Identify which cell holds the provided text, then report its [X, Y] central coordinate. 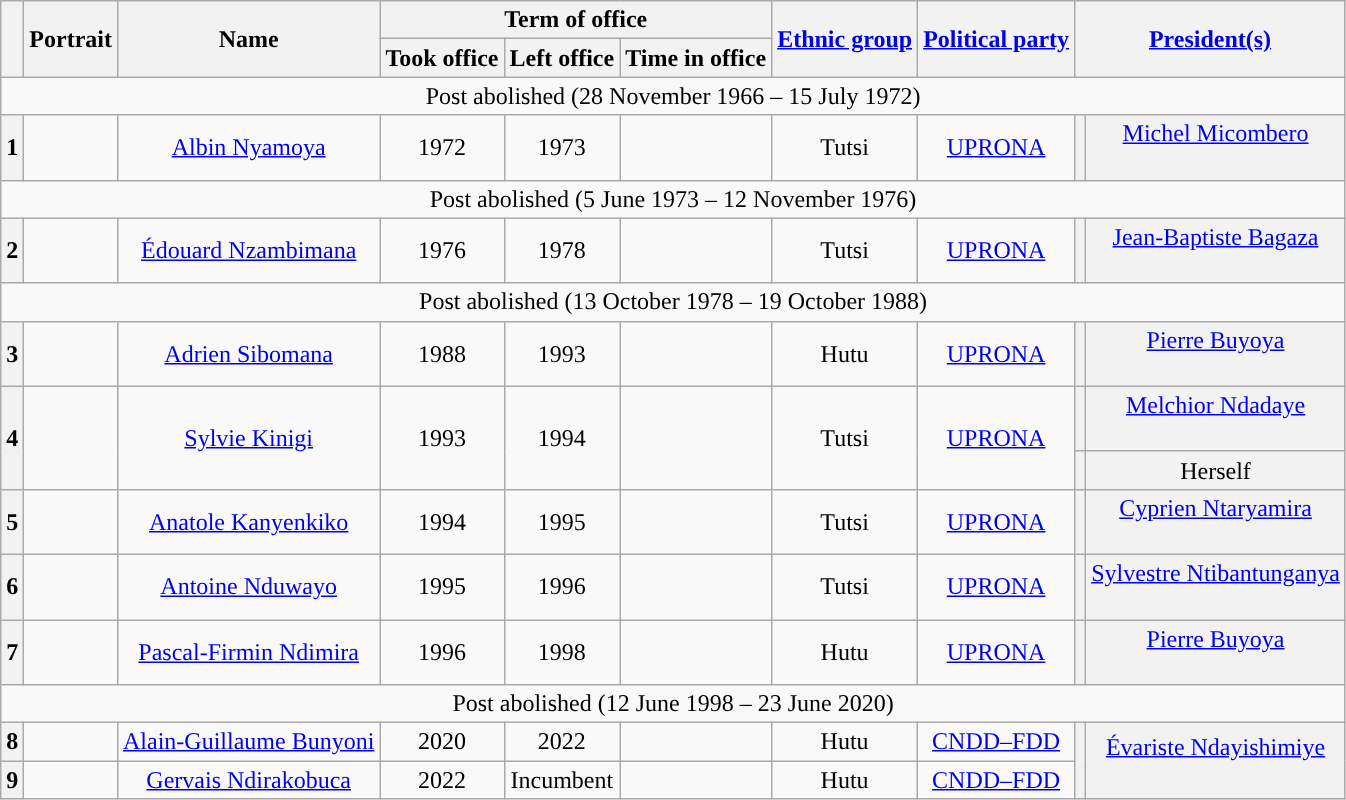
Antoine Nduwayo [248, 586]
Évariste Ndayishimiye [1216, 761]
1 [12, 148]
Michel Micombero [1216, 148]
2 [12, 250]
Sylvie Kinigi [248, 438]
1972 [442, 148]
4 [12, 438]
Took office [442, 58]
Ethnic group [845, 39]
1978 [562, 250]
3 [12, 354]
Portrait [71, 39]
7 [12, 652]
Term of office [576, 20]
Gervais Ndirakobuca [248, 780]
9 [12, 780]
1988 [442, 354]
2020 [442, 742]
Jean-Baptiste Bagaza [1216, 250]
Post abolished (13 October 1978 – 19 October 1988) [674, 302]
Cyprien Ntaryamira [1216, 522]
5 [12, 522]
Name [248, 39]
8 [12, 742]
6 [12, 586]
1976 [442, 250]
1973 [562, 148]
Sylvestre Ntibantunganya [1216, 586]
Herself [1216, 470]
Anatole Kanyenkiko [248, 522]
Time in office [696, 58]
President(s) [1210, 39]
Left office [562, 58]
Édouard Nzambimana [248, 250]
Melchior Ndadaye [1216, 418]
Pascal-Firmin Ndimira [248, 652]
1998 [562, 652]
Post abolished (5 June 1973 – 12 November 1976) [674, 199]
Alain-Guillaume Bunyoni [248, 742]
Incumbent [562, 780]
Albin Nyamoya [248, 148]
Post abolished (28 November 1966 – 15 July 1972) [674, 96]
Adrien Sibomana [248, 354]
Political party [996, 39]
Post abolished (12 June 1998 – 23 June 2020) [674, 704]
